Return (X, Y) of the center of cell containing provided text 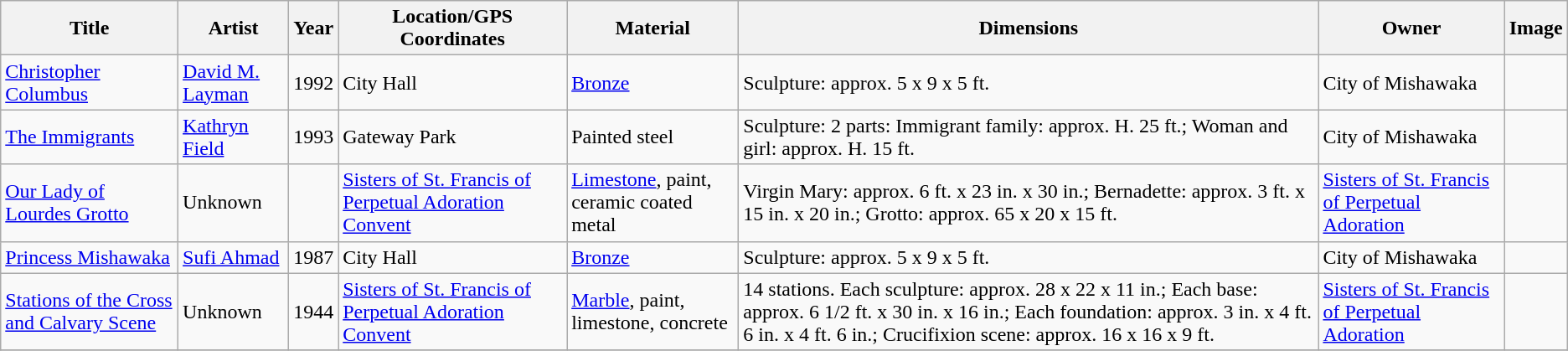
Marble, paint, limestone, concrete (653, 312)
Year (313, 28)
Our Lady of Lourdes Grotto (90, 203)
1992 (313, 82)
Sufi Ahmad (234, 257)
Painted steel (653, 137)
Material (653, 28)
Kathryn Field (234, 137)
Sculpture: 2 parts: Immigrant family: approx. H. 25 ft.; Woman and girl: approx. H. 15 ft. (1029, 137)
1993 (313, 137)
1944 (313, 312)
Artist (234, 28)
Gateway Park (452, 137)
Stations of the Cross and Calvary Scene (90, 312)
Image (1536, 28)
Limestone, paint, ceramic coated metal (653, 203)
Princess Mishawaka (90, 257)
1987 (313, 257)
Title (90, 28)
David M. Layman (234, 82)
Location/GPS Coordinates (452, 28)
The Immigrants (90, 137)
Christopher Columbus (90, 82)
Owner (1411, 28)
Dimensions (1029, 28)
Virgin Mary: approx. 6 ft. x 23 in. x 30 in.; Bernadette: approx. 3 ft. x 15 in. x 20 in.; Grotto: approx. 65 x 20 x 15 ft. (1029, 203)
